Return [x, y] of the center of cell containing provided text 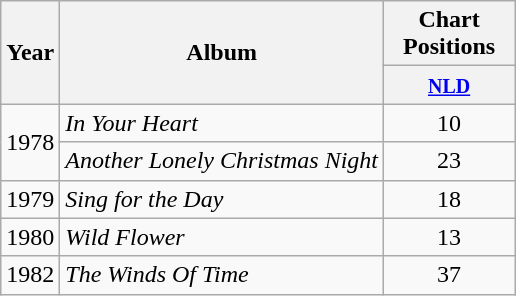
1982 [30, 275]
13 [450, 237]
Chart Positions [450, 34]
18 [450, 199]
1980 [30, 237]
In Your Heart [222, 123]
23 [450, 161]
Album [222, 52]
The Winds Of Time [222, 275]
37 [450, 275]
Another Lonely Christmas Night [222, 161]
Sing for the Day [222, 199]
Wild Flower [222, 237]
1978 [30, 142]
10 [450, 123]
Year [30, 52]
1979 [30, 199]
NLD [450, 85]
